Extract the [X, Y] coordinate from the center of the cell holding the provided text.  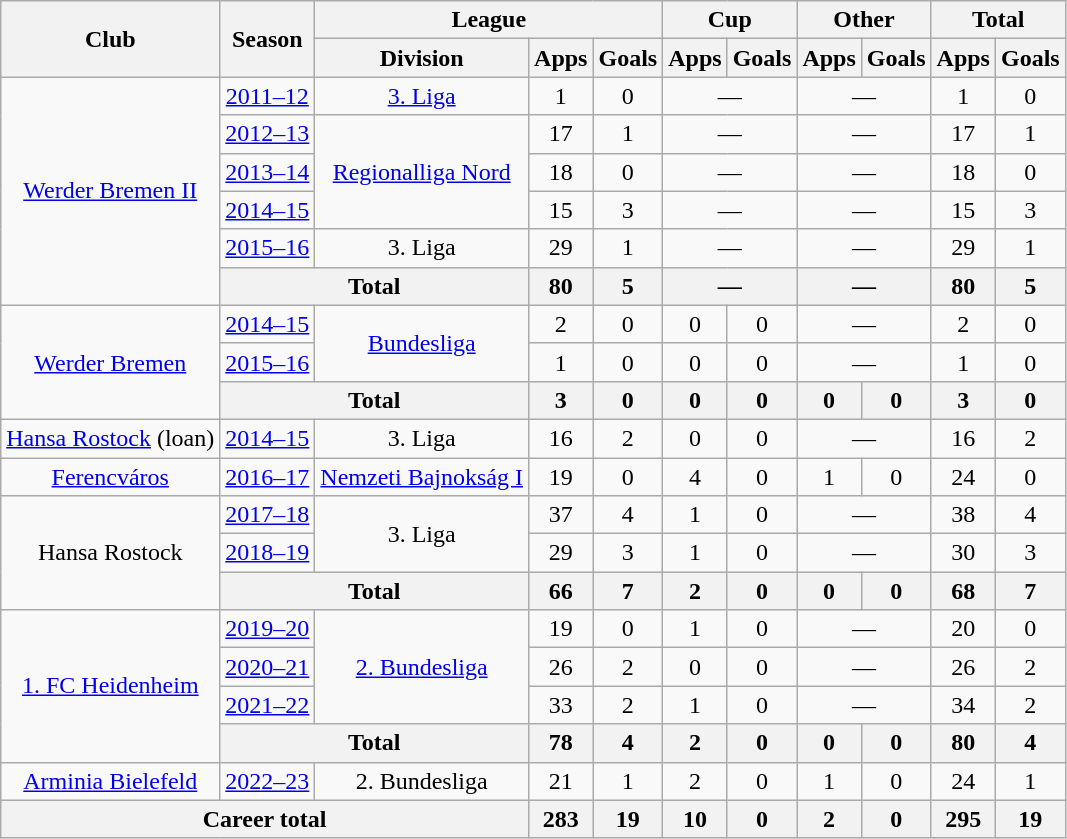
2018–19 [268, 553]
34 [963, 705]
37 [561, 515]
2012–13 [268, 134]
2020–21 [268, 667]
283 [561, 819]
Club [110, 39]
Career total [265, 819]
Other [864, 20]
20 [963, 629]
Werder Bremen II [110, 191]
66 [561, 591]
Arminia Bielefeld [110, 781]
2016–17 [268, 477]
Regionalliga Nord [422, 172]
1. FC Heidenheim [110, 686]
Season [268, 39]
2017–18 [268, 515]
Division [422, 58]
30 [963, 553]
Nemzeti Bajnokság I [422, 477]
2013–14 [268, 172]
2021–22 [268, 705]
33 [561, 705]
Ferencváros [110, 477]
68 [963, 591]
Bundesliga [422, 343]
21 [561, 781]
2019–20 [268, 629]
78 [561, 743]
Werder Bremen [110, 362]
295 [963, 819]
10 [695, 819]
Cup [730, 20]
2022–23 [268, 781]
38 [963, 515]
League [489, 20]
Hansa Rostock (loan) [110, 438]
Hansa Rostock [110, 553]
2011–12 [268, 96]
